Return the (X, Y) coordinate for the center point of the cell that contains the specified text.  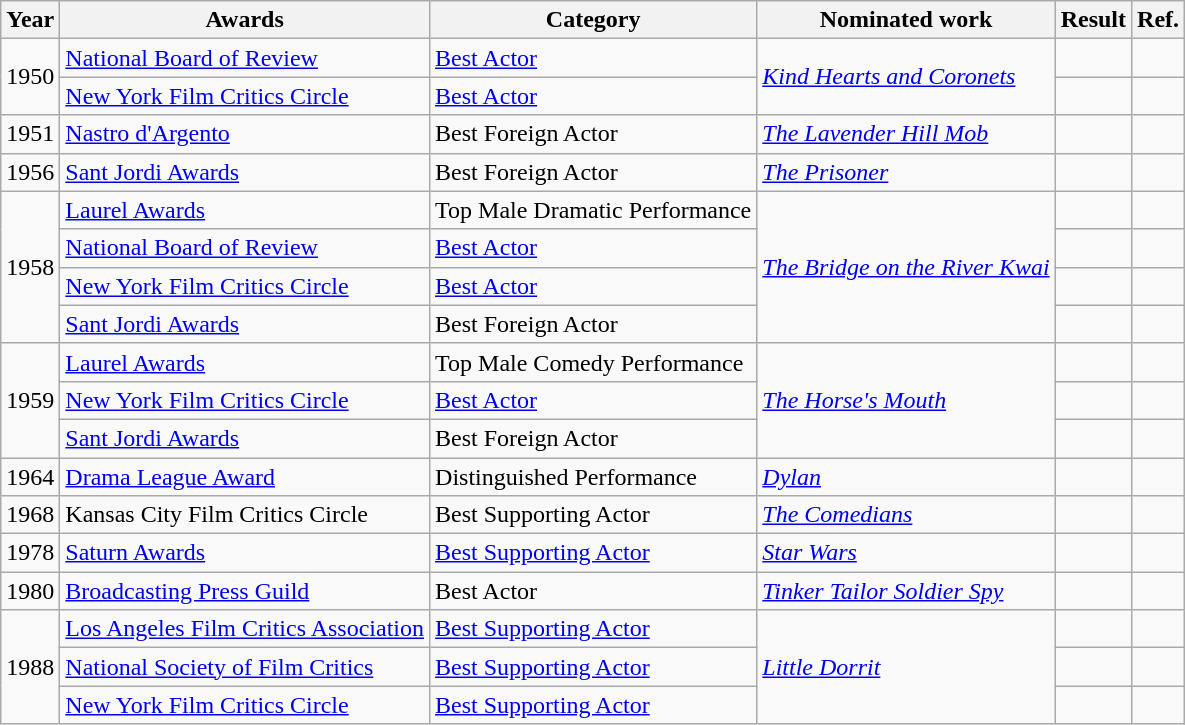
Top Male Comedy Performance (594, 362)
Nastro d'Argento (245, 134)
Result (1093, 20)
1964 (30, 477)
Star Wars (906, 553)
1968 (30, 515)
Kansas City Film Critics Circle (245, 515)
The Bridge on the River Kwai (906, 267)
Tinker Tailor Soldier Spy (906, 591)
Drama League Award (245, 477)
The Comedians (906, 515)
Broadcasting Press Guild (245, 591)
Kind Hearts and Coronets (906, 77)
Category (594, 20)
The Prisoner (906, 172)
1958 (30, 267)
Distinguished Performance (594, 477)
1951 (30, 134)
National Society of Film Critics (245, 667)
Nominated work (906, 20)
1950 (30, 77)
Ref. (1158, 20)
Los Angeles Film Critics Association (245, 629)
Saturn Awards (245, 553)
Little Dorrit (906, 667)
The Lavender Hill Mob (906, 134)
The Horse's Mouth (906, 400)
1959 (30, 400)
1988 (30, 667)
1980 (30, 591)
Dylan (906, 477)
Awards (245, 20)
Top Male Dramatic Performance (594, 210)
1956 (30, 172)
1978 (30, 553)
Year (30, 20)
